Detect which cell encompasses the target text, then output its [x, y] center coordinate. 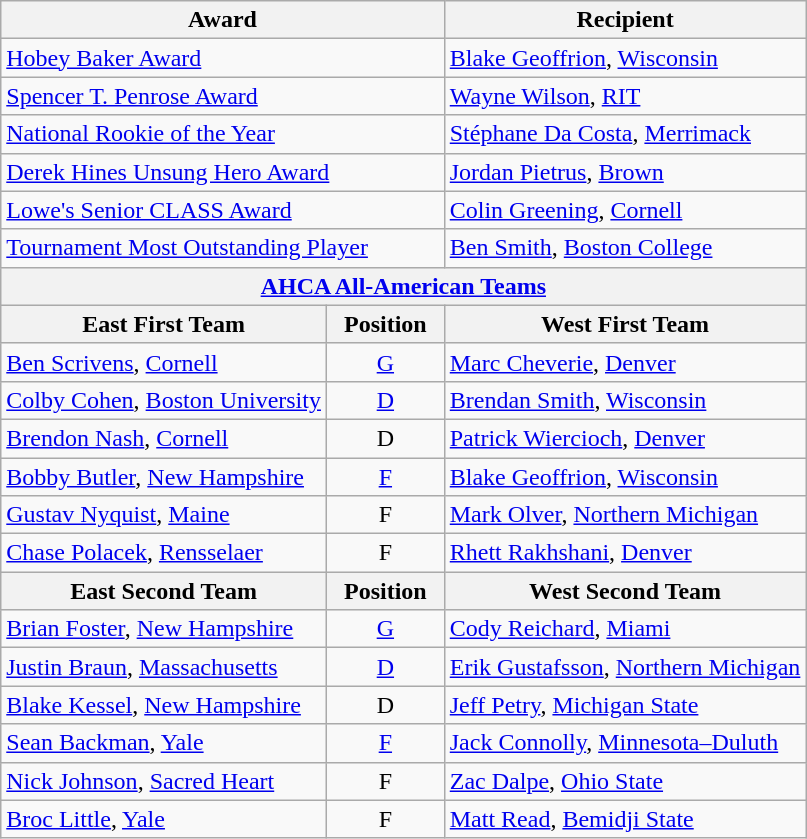
Blake Kessel, New Hampshire [164, 705]
Patrick Wiercioch, Denver [625, 438]
Chase Polacek, Rensselaer [164, 553]
Colin Greening, Cornell [625, 210]
Wayne Wilson, RIT [625, 96]
Award [222, 20]
Derek Hines Unsung Hero Award [222, 172]
Zac Dalpe, Ohio State [625, 781]
Brendon Nash, Cornell [164, 438]
Jordan Pietrus, Brown [625, 172]
AHCA All-American Teams [404, 286]
Nick Johnson, Sacred Heart [164, 781]
East Second Team [164, 591]
Sean Backman, Yale [164, 743]
National Rookie of the Year [222, 134]
Marc Cheverie, Denver [625, 362]
Erik Gustafsson, Northern Michigan [625, 667]
Brian Foster, New Hampshire [164, 629]
Broc Little, Yale [164, 819]
Recipient [625, 20]
Ben Smith, Boston College [625, 248]
Cody Reichard, Miami [625, 629]
Gustav Nyquist, Maine [164, 515]
Lowe's Senior CLASS Award [222, 210]
West Second Team [625, 591]
Justin Braun, Massachusetts [164, 667]
Jeff Petry, Michigan State [625, 705]
Bobby Butler, New Hampshire [164, 477]
Tournament Most Outstanding Player [222, 248]
Hobey Baker Award [222, 58]
Brendan Smith, Wisconsin [625, 400]
Spencer T. Penrose Award [222, 96]
Mark Olver, Northern Michigan [625, 515]
Ben Scrivens, Cornell [164, 362]
Rhett Rakhshani, Denver [625, 553]
West First Team [625, 324]
East First Team [164, 324]
Colby Cohen, Boston University [164, 400]
Stéphane Da Costa, Merrimack [625, 134]
Jack Connolly, Minnesota–Duluth [625, 743]
Matt Read, Bemidji State [625, 819]
